Return the (x, y) coordinate for the center point of the cell that contains the specified text.  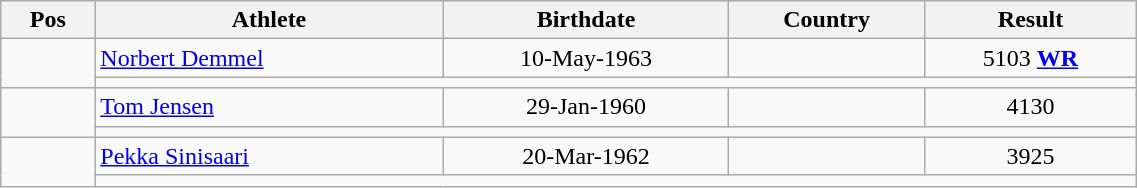
Tom Jensen (269, 107)
10-May-1963 (586, 58)
Pos (48, 20)
3925 (1030, 156)
4130 (1030, 107)
Pekka Sinisaari (269, 156)
20-Mar-1962 (586, 156)
5103 WR (1030, 58)
Result (1030, 20)
29-Jan-1960 (586, 107)
Country (826, 20)
Athlete (269, 20)
Norbert Demmel (269, 58)
Birthdate (586, 20)
